Pinpoint the cell where the given text exists, returning its (x, y) midpoint coordinate. 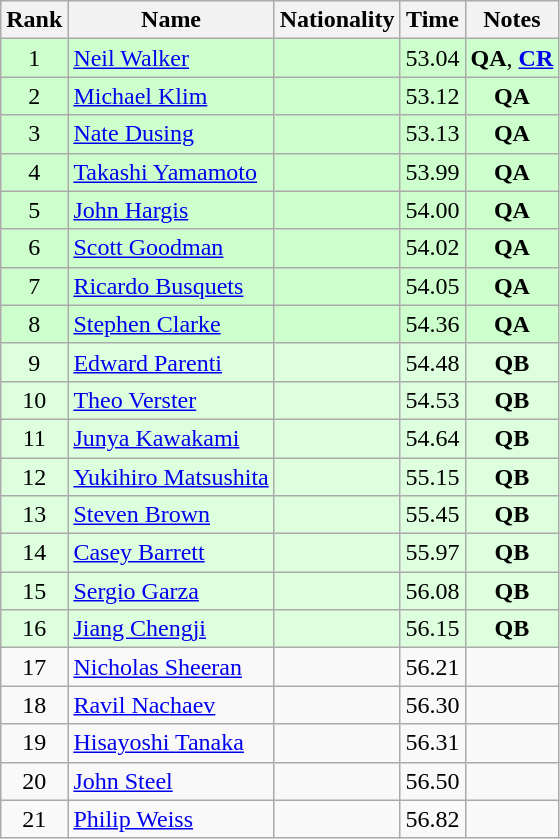
53.12 (432, 96)
9 (34, 362)
7 (34, 286)
5 (34, 210)
54.36 (432, 324)
Name (171, 20)
15 (34, 591)
Yukihiro Matsushita (171, 477)
Nate Dusing (171, 134)
Steven Brown (171, 515)
Theo Verster (171, 400)
55.97 (432, 553)
Stephen Clarke (171, 324)
19 (34, 743)
2 (34, 96)
13 (34, 515)
11 (34, 438)
56.30 (432, 705)
53.99 (432, 172)
10 (34, 400)
Ravil Nachaev (171, 705)
Rank (34, 20)
18 (34, 705)
4 (34, 172)
Michael Klim (171, 96)
Notes (512, 20)
56.08 (432, 591)
56.50 (432, 781)
16 (34, 629)
20 (34, 781)
Casey Barrett (171, 553)
14 (34, 553)
54.00 (432, 210)
21 (34, 819)
17 (34, 667)
56.82 (432, 819)
8 (34, 324)
John Hargis (171, 210)
54.05 (432, 286)
Neil Walker (171, 58)
Hisayoshi Tanaka (171, 743)
Time (432, 20)
6 (34, 248)
54.02 (432, 248)
1 (34, 58)
Nationality (337, 20)
Junya Kawakami (171, 438)
55.15 (432, 477)
53.13 (432, 134)
12 (34, 477)
54.48 (432, 362)
Philip Weiss (171, 819)
53.04 (432, 58)
54.53 (432, 400)
56.31 (432, 743)
Ricardo Busquets (171, 286)
Jiang Chengji (171, 629)
56.21 (432, 667)
56.15 (432, 629)
John Steel (171, 781)
3 (34, 134)
QA, CR (512, 58)
55.45 (432, 515)
Scott Goodman (171, 248)
Edward Parenti (171, 362)
Takashi Yamamoto (171, 172)
Nicholas Sheeran (171, 667)
54.64 (432, 438)
Sergio Garza (171, 591)
